Capture the cell that displays the provided text and extract its (x, y) central coordinate. 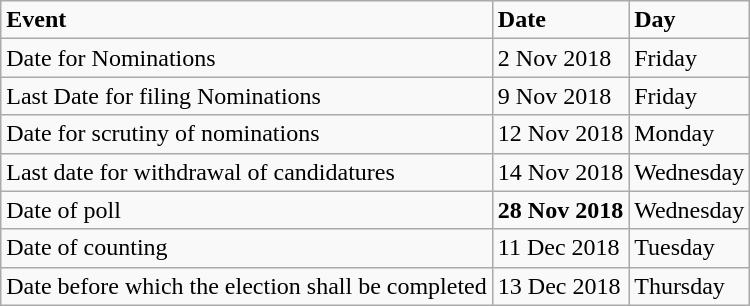
Day (690, 20)
Date before which the election shall be completed (247, 286)
12 Nov 2018 (560, 134)
2 Nov 2018 (560, 58)
28 Nov 2018 (560, 210)
Monday (690, 134)
Date for scrutiny of nominations (247, 134)
13 Dec 2018 (560, 286)
14 Nov 2018 (560, 172)
Date of counting (247, 248)
9 Nov 2018 (560, 96)
Date of poll (247, 210)
Thursday (690, 286)
11 Dec 2018 (560, 248)
Last date for withdrawal of candidatures (247, 172)
Event (247, 20)
Last Date for filing Nominations (247, 96)
Date for Nominations (247, 58)
Tuesday (690, 248)
Date (560, 20)
